Detect which cell encompasses the target text, then output its (X, Y) center coordinate. 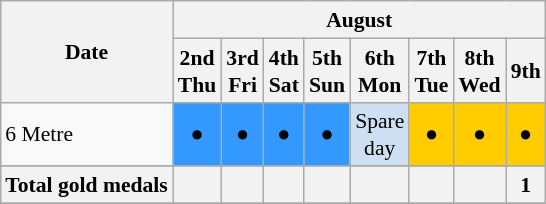
6 Metre (86, 134)
9th (526, 70)
7thTue (431, 70)
3rdFri (242, 70)
8thWed (479, 70)
4thSat (284, 70)
August (360, 20)
6thMon (380, 70)
Spareday (380, 134)
5thSun (327, 70)
2ndThu (198, 70)
1 (526, 184)
Date (86, 52)
Total gold medals (86, 184)
